Pinpoint the cell where the given text exists, returning its [x, y] midpoint coordinate. 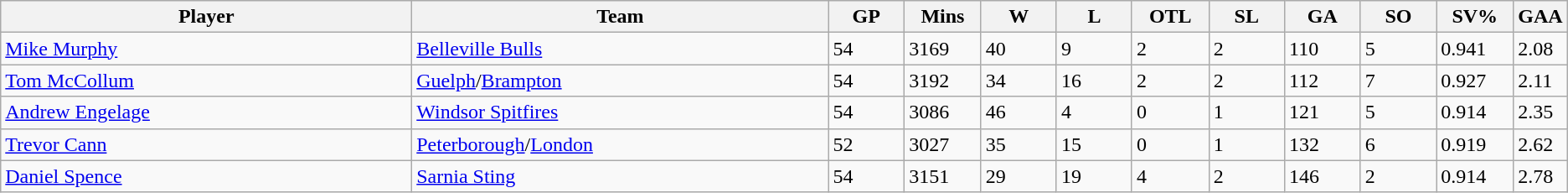
46 [1019, 112]
Mike Murphy [206, 49]
29 [1019, 176]
Mins [943, 17]
2.62 [1541, 144]
Andrew Engelage [206, 112]
112 [1322, 81]
40 [1019, 49]
3169 [943, 49]
Guelph/Brampton [620, 81]
2.35 [1541, 112]
121 [1322, 112]
0.919 [1475, 144]
OTL [1170, 17]
132 [1322, 144]
2.78 [1541, 176]
Belleville Bulls [620, 49]
110 [1322, 49]
3151 [943, 176]
L [1094, 17]
34 [1019, 81]
146 [1322, 176]
Team [620, 17]
6 [1399, 144]
SL [1246, 17]
SO [1399, 17]
0.927 [1475, 81]
3086 [943, 112]
Tom McCollum [206, 81]
15 [1094, 144]
2.11 [1541, 81]
Trevor Cann [206, 144]
3027 [943, 144]
16 [1094, 81]
52 [866, 144]
3192 [943, 81]
Sarnia Sting [620, 176]
GAA [1541, 17]
9 [1094, 49]
W [1019, 17]
7 [1399, 81]
GP [866, 17]
Peterborough/London [620, 144]
2.08 [1541, 49]
0.941 [1475, 49]
Player [206, 17]
35 [1019, 144]
Daniel Spence [206, 176]
SV% [1475, 17]
GA [1322, 17]
19 [1094, 176]
Windsor Spitfires [620, 112]
